Identify which cell holds the provided text, then report its (X, Y) central coordinate. 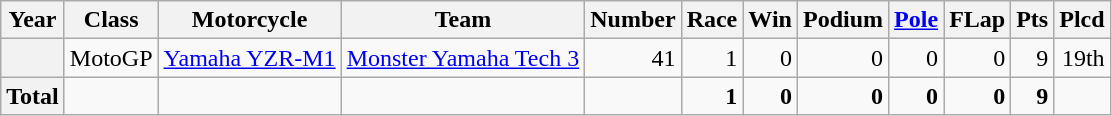
FLap (978, 20)
Total (33, 96)
Class (111, 20)
Podium (842, 20)
Number (633, 20)
Yamaha YZR-M1 (250, 58)
Plcd (1082, 20)
Team (463, 20)
Pts (1032, 20)
Win (770, 20)
Motorcycle (250, 20)
Pole (916, 20)
Monster Yamaha Tech 3 (463, 58)
Year (33, 20)
MotoGP (111, 58)
Race (712, 20)
19th (1082, 58)
41 (633, 58)
